Determine the (x, y) coordinate at the center of the cell enclosing the given text.  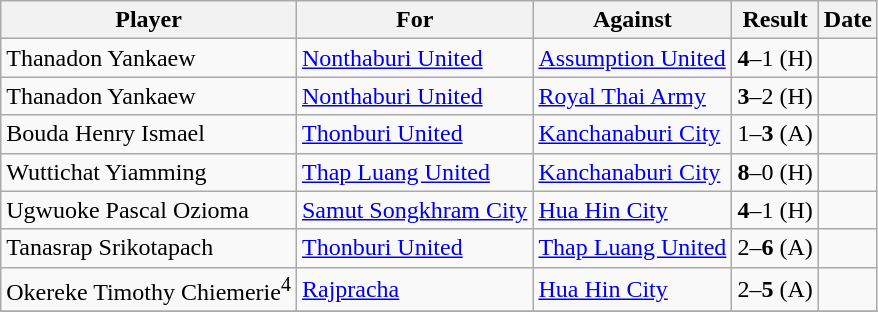
8–0 (H) (775, 172)
Rajpracha (414, 290)
Samut Songkhram City (414, 210)
Player (149, 20)
Bouda Henry Ismael (149, 134)
Tanasrap Srikotapach (149, 248)
1–3 (A) (775, 134)
2–6 (A) (775, 248)
Assumption United (632, 58)
Ugwuoke Pascal Ozioma (149, 210)
Royal Thai Army (632, 96)
2–5 (A) (775, 290)
Date (848, 20)
Okereke Timothy Chiemerie4 (149, 290)
Against (632, 20)
3–2 (H) (775, 96)
Wuttichat Yiamming (149, 172)
For (414, 20)
Result (775, 20)
